Search for the cell housing the specified text and yield its (X, Y) center coordinate. 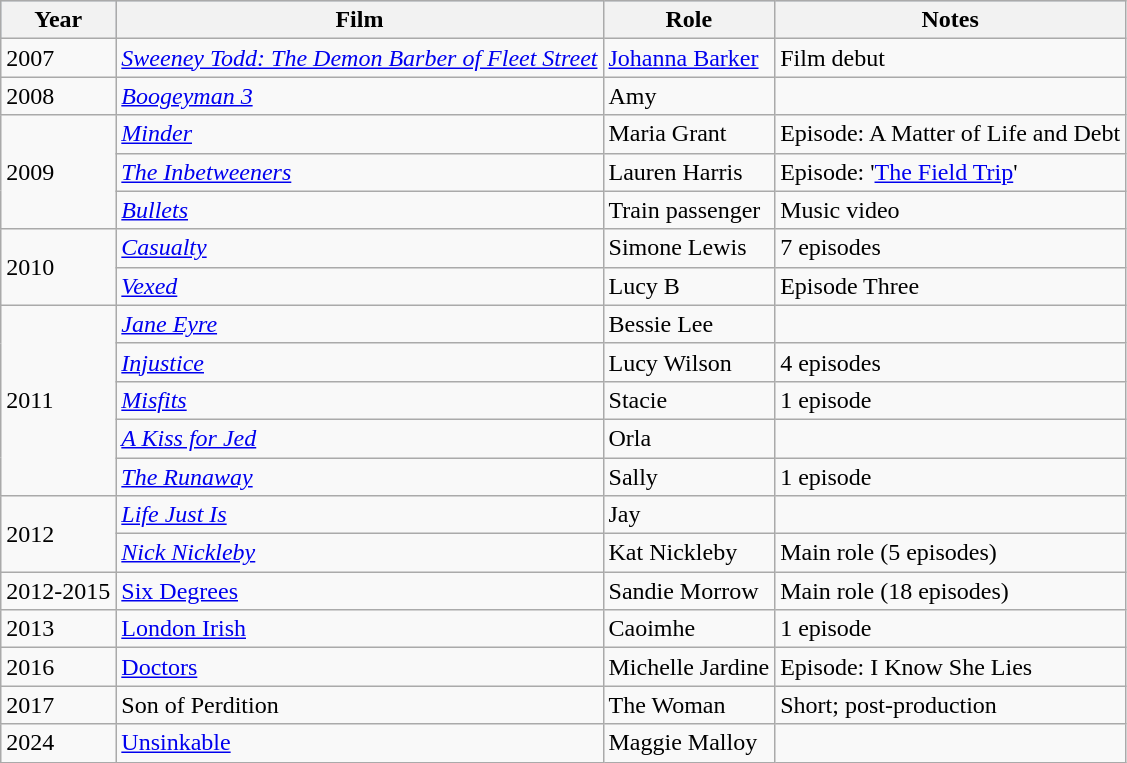
2013 (58, 629)
2012-2015 (58, 591)
Music video (950, 210)
Lucy Wilson (689, 362)
Film debut (950, 58)
Notes (950, 20)
Simone Lewis (689, 248)
2017 (58, 705)
Boogeyman 3 (360, 96)
2016 (58, 667)
Son of Perdition (360, 705)
Nick Nickleby (360, 553)
The Runaway (360, 477)
Doctors (360, 667)
Film (360, 20)
Six Degrees (360, 591)
Casualty (360, 248)
The Inbetweeners (360, 172)
The Woman (689, 705)
Lucy B (689, 286)
Injustice (360, 362)
Episode: A Matter of Life and Debt (950, 134)
Caoimhe (689, 629)
Short; post-production (950, 705)
2024 (58, 743)
Amy (689, 96)
2010 (58, 267)
Sandie Morrow (689, 591)
2009 (58, 172)
Jane Eyre (360, 324)
A Kiss for Jed (360, 438)
Orla (689, 438)
Episode: I Know She Lies (950, 667)
2008 (58, 96)
Maggie Malloy (689, 743)
Train passenger (689, 210)
4 episodes (950, 362)
Misfits (360, 400)
London Irish (360, 629)
Johanna Barker (689, 58)
Stacie (689, 400)
2007 (58, 58)
Life Just Is (360, 515)
Jay (689, 515)
Vexed (360, 286)
Sally (689, 477)
Year (58, 20)
Episode Three (950, 286)
2011 (58, 400)
2012 (58, 534)
Michelle Jardine (689, 667)
Kat Nickleby (689, 553)
Main role (5 episodes) (950, 553)
Sweeney Todd: The Demon Barber of Fleet Street (360, 58)
Bullets (360, 210)
Role (689, 20)
Maria Grant (689, 134)
Main role (18 episodes) (950, 591)
Minder (360, 134)
Bessie Lee (689, 324)
Lauren Harris (689, 172)
7 episodes (950, 248)
Unsinkable (360, 743)
Episode: 'The Field Trip' (950, 172)
